Identify which cell holds the provided text, then report its (x, y) central coordinate. 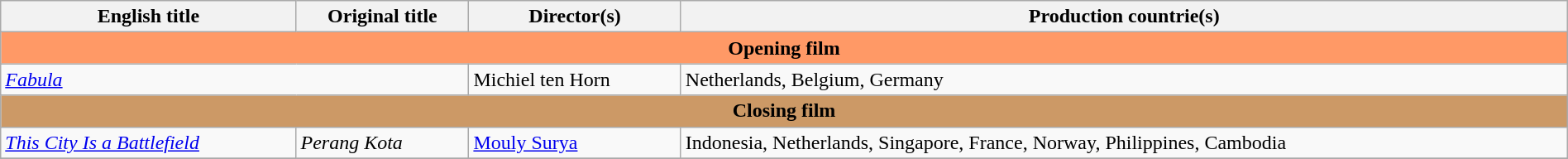
English title (149, 17)
Perang Kota (382, 142)
Closing film (784, 111)
Michiel ten Horn (575, 79)
Director(s) (575, 17)
Indonesia, Netherlands, Singapore, France, Norway, Philippines, Cambodia (1124, 142)
Netherlands, Belgium, Germany (1124, 79)
Original title (382, 17)
This City Is a Battlefield (149, 142)
Fabula (235, 79)
Mouly Surya (575, 142)
Production countrie(s) (1124, 17)
Opening film (784, 48)
